Pinpoint the cell where the given text exists, returning its (x, y) midpoint coordinate. 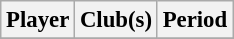
Club(s) (116, 20)
Player (38, 20)
Period (194, 20)
